Find where the given text appears and provide that cell's center as (x, y) coordinate. 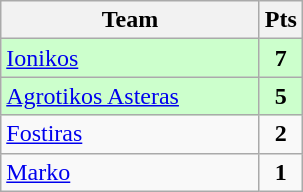
Ionikos (130, 58)
Agrotikos Asteras (130, 96)
7 (280, 58)
1 (280, 172)
Pts (280, 20)
Fostiras (130, 134)
Team (130, 20)
5 (280, 96)
2 (280, 134)
Marko (130, 172)
